Search for the cell housing the specified text and yield its [x, y] center coordinate. 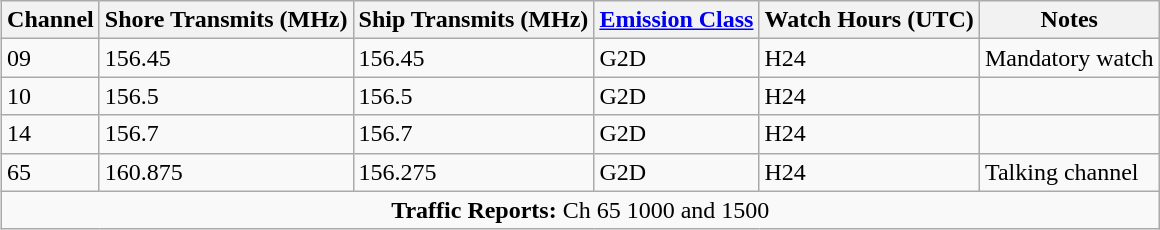
65 [51, 172]
156.275 [474, 172]
Ship Transmits (MHz) [474, 20]
Talking channel [1069, 172]
Channel [51, 20]
Mandatory watch [1069, 58]
Traffic Reports: Ch 65 1000 and 1500 [581, 210]
160.875 [226, 172]
14 [51, 134]
Watch Hours (UTC) [869, 20]
Shore Transmits (MHz) [226, 20]
10 [51, 96]
Notes [1069, 20]
Emission Class [676, 20]
09 [51, 58]
